Identify which cell holds the provided text, then report its (x, y) central coordinate. 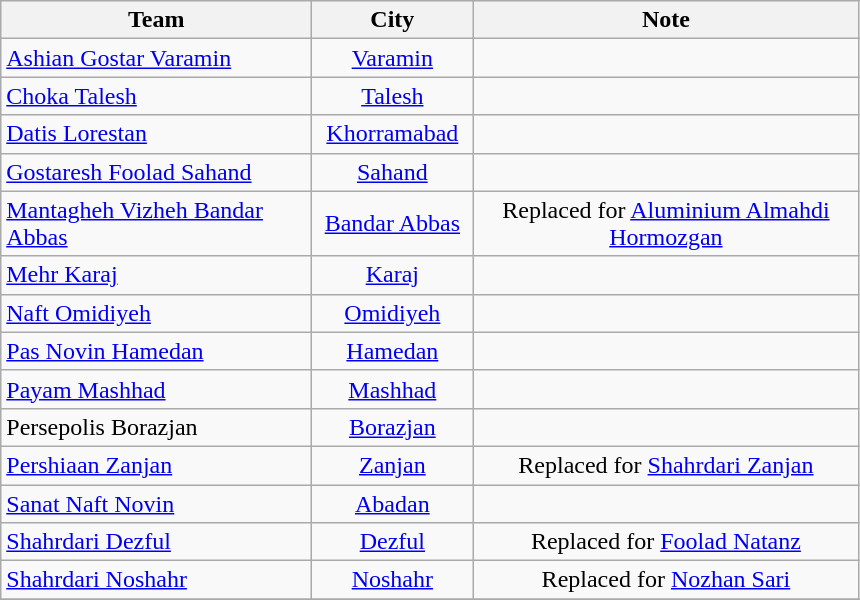
Replaced for Nozhan Sari (666, 580)
Gostaresh Foolad Sahand (156, 172)
Borazjan (392, 427)
Choka Talesh (156, 96)
Pershiaan Zanjan (156, 465)
Dezful (392, 542)
Hamedan (392, 351)
Khorramabad (392, 134)
Omidiyeh (392, 313)
Ashian Gostar Varamin (156, 58)
Datis Lorestan (156, 134)
Replaced for Aluminium Almahdi Hormozgan (666, 224)
Shahrdari Noshahr (156, 580)
Varamin (392, 58)
Naft Omidiyeh (156, 313)
Mashhad (392, 389)
Persepolis Borazjan (156, 427)
Payam Mashhad (156, 389)
Replaced for Shahrdari Zanjan (666, 465)
Sahand (392, 172)
Shahrdari Dezful (156, 542)
City (392, 20)
Mehr Karaj (156, 275)
Bandar Abbas (392, 224)
Karaj (392, 275)
Team (156, 20)
Zanjan (392, 465)
Noshahr (392, 580)
Talesh (392, 96)
Note (666, 20)
Sanat Naft Novin (156, 503)
Replaced for Foolad Natanz (666, 542)
Abadan (392, 503)
Pas Novin Hamedan (156, 351)
Mantagheh Vizheh Bandar Abbas (156, 224)
